Output the (x, y) coordinate of the center of the cell containing the given text.  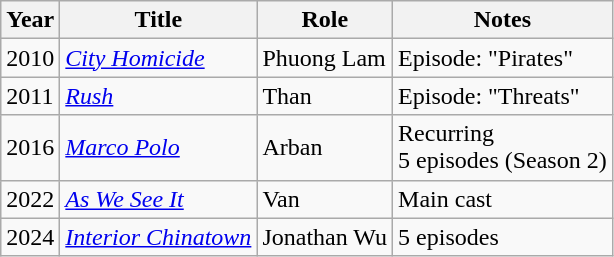
Notes (503, 20)
City Homicide (158, 58)
Year (30, 20)
Episode: "Threats" (503, 96)
5 episodes (503, 237)
Title (158, 20)
Interior Chinatown (158, 237)
Main cast (503, 199)
2024 (30, 237)
Than (325, 96)
Jonathan Wu (325, 237)
Role (325, 20)
Arban (325, 148)
2011 (30, 96)
Phuong Lam (325, 58)
Marco Polo (158, 148)
Rush (158, 96)
Recurring5 episodes (Season 2) (503, 148)
2010 (30, 58)
Episode: "Pirates" (503, 58)
2022 (30, 199)
As We See It (158, 199)
2016 (30, 148)
Van (325, 199)
